Search for the cell housing the specified text and yield its (X, Y) center coordinate. 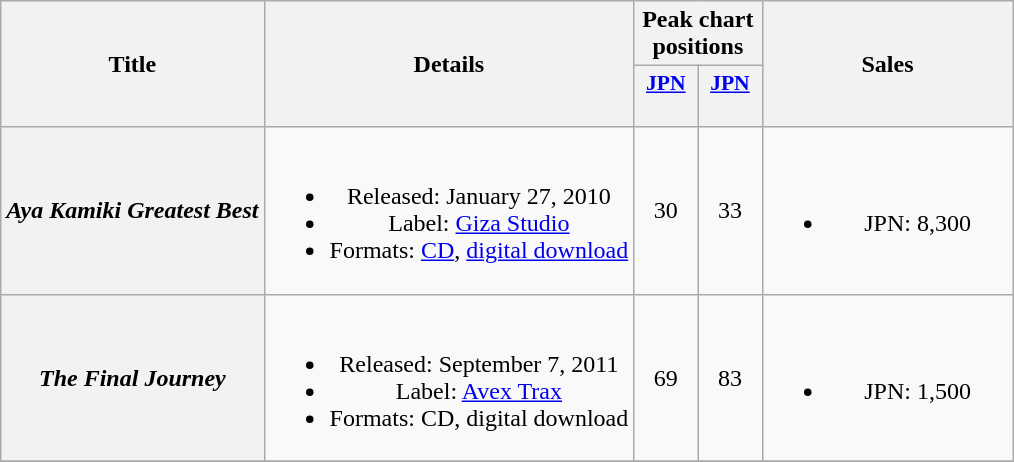
JPN: 1,500 (888, 378)
33 (730, 210)
Released: September 7, 2011Label: Avex TraxFormats: CD, digital download (449, 378)
Released: January 27, 2010Label: Giza StudioFormats: CD, digital download (449, 210)
83 (730, 378)
30 (666, 210)
JPN: 8,300 (888, 210)
Title (132, 64)
The Final Journey (132, 378)
Aya Kamiki Greatest Best (132, 210)
Sales (888, 64)
69 (666, 378)
Peak chart positions (698, 34)
Details (449, 64)
